Find where the given text appears and provide that cell's center as [X, Y] coordinate. 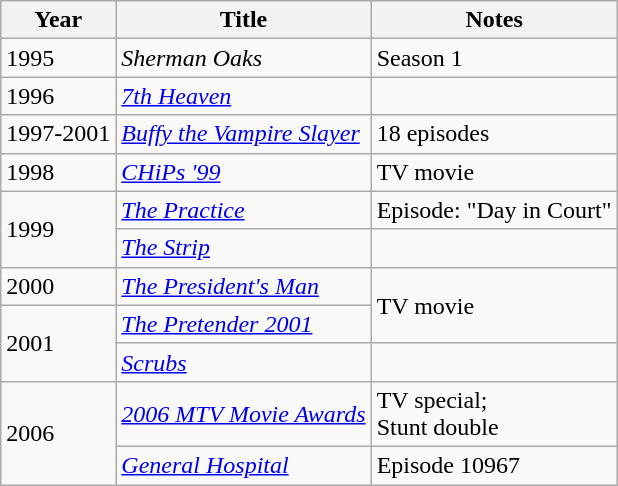
CHiPs '99 [244, 172]
Buffy the Vampire Slayer [244, 134]
The Pretender 2001 [244, 324]
2001 [58, 343]
TV special;Stunt double [494, 414]
2006 MTV Movie Awards [244, 414]
Year [58, 20]
Title [244, 20]
Scrubs [244, 362]
1997-2001 [58, 134]
General Hospital [244, 465]
The Strip [244, 248]
The Practice [244, 210]
2006 [58, 432]
1999 [58, 229]
Notes [494, 20]
Episode: "Day in Court" [494, 210]
2000 [58, 286]
1998 [58, 172]
1996 [58, 96]
Sherman Oaks [244, 58]
Season 1 [494, 58]
18 episodes [494, 134]
7th Heaven [244, 96]
The President's Man [244, 286]
Episode 10967 [494, 465]
1995 [58, 58]
